Capture the cell that displays the provided text and extract its (x, y) central coordinate. 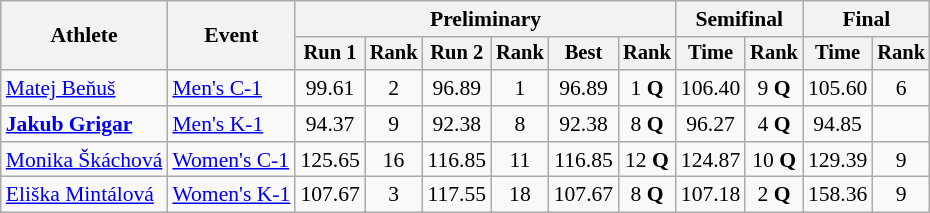
1 Q (647, 88)
Event (231, 36)
Preliminary (485, 19)
Monika Škáchová (84, 160)
105.60 (838, 88)
2 Q (774, 195)
99.61 (330, 88)
Run 2 (456, 54)
Women's K-1 (231, 195)
Eliška Mintálová (84, 195)
3 (394, 195)
Best (584, 54)
129.39 (838, 160)
Semifinal (740, 19)
Run 1 (330, 54)
96.27 (710, 124)
2 (394, 88)
Final (866, 19)
8 (520, 124)
117.55 (456, 195)
Matej Beňuš (84, 88)
106.40 (710, 88)
94.85 (838, 124)
Women's C-1 (231, 160)
158.36 (838, 195)
6 (901, 88)
107.18 (710, 195)
Jakub Grigar (84, 124)
10 Q (774, 160)
16 (394, 160)
12 Q (647, 160)
Athlete (84, 36)
1 (520, 88)
4 Q (774, 124)
Men's C-1 (231, 88)
125.65 (330, 160)
124.87 (710, 160)
18 (520, 195)
9 Q (774, 88)
Men's K-1 (231, 124)
94.37 (330, 124)
11 (520, 160)
